From the cell containing the given text, extract its center point as (x, y) coordinate. 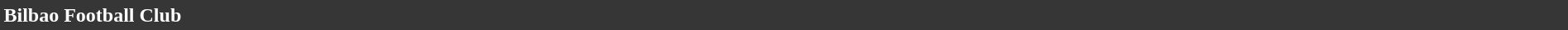
Bilbao Football Club (784, 15)
